Identify which cell holds the provided text, then report its (X, Y) central coordinate. 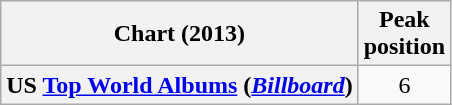
Peakposition (404, 34)
Chart (2013) (180, 34)
US Top World Albums (Billboard) (180, 85)
6 (404, 85)
